Determine the [X, Y] coordinate at the center of the cell enclosing the given text.  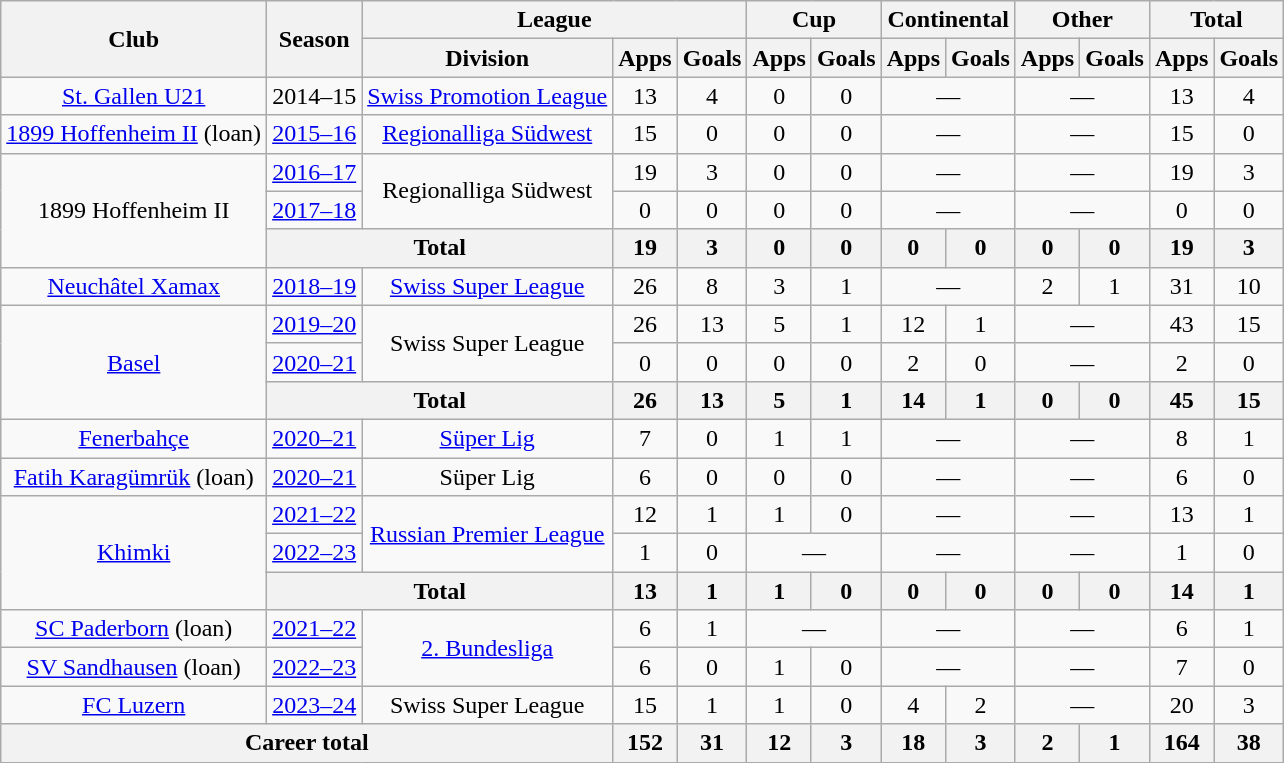
2014–15 [314, 96]
Basel [134, 362]
152 [645, 743]
League [554, 20]
Fatih Karagümrük (loan) [134, 477]
Russian Premier League [488, 534]
1899 Hoffenheim II (loan) [134, 134]
Career total [307, 743]
Continental [948, 20]
2023–24 [314, 705]
Other [1082, 20]
2019–20 [314, 324]
2018–19 [314, 286]
1899 Hoffenheim II [134, 210]
10 [1249, 286]
2017–18 [314, 210]
20 [1181, 705]
Club [134, 39]
2015–16 [314, 134]
Division [488, 58]
Neuchâtel Xamax [134, 286]
45 [1181, 400]
St. Gallen U21 [134, 96]
SV Sandhausen (loan) [134, 667]
Swiss Promotion League [488, 96]
164 [1181, 743]
Season [314, 39]
2016–17 [314, 172]
2. Bundesliga [488, 648]
FC Luzern [134, 705]
38 [1249, 743]
18 [913, 743]
Cup [814, 20]
SC Paderborn (loan) [134, 629]
Fenerbahçe [134, 438]
43 [1181, 324]
Khimki [134, 553]
